Extract the [X, Y] coordinate from the center of the cell holding the provided text.  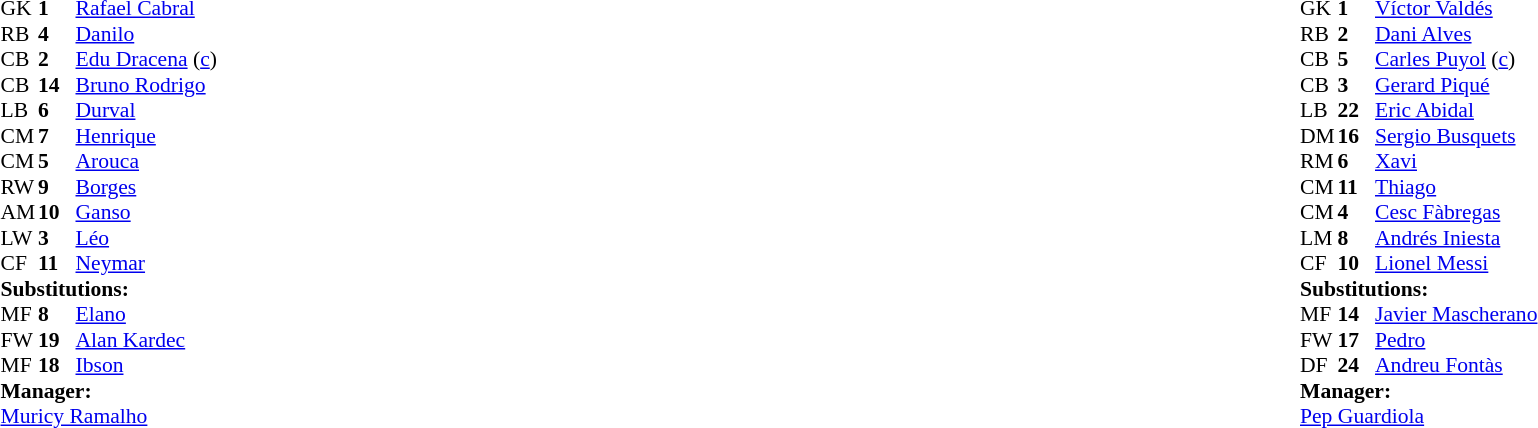
9 [57, 187]
LW [19, 238]
RM [1319, 161]
Neymar [146, 263]
Thiago [1456, 187]
Carles Puyol (c) [1456, 59]
19 [57, 340]
Eric Abidal [1456, 111]
Xavi [1456, 161]
Bruno Rodrigo [146, 85]
Cesc Fàbregas [1456, 213]
Gerard Piqué [1456, 85]
Arouca [146, 161]
Dani Alves [1456, 34]
DF [1319, 365]
Pedro [1456, 340]
Henrique [146, 136]
7 [57, 136]
16 [1357, 136]
17 [1357, 340]
Durval [146, 111]
Lionel Messi [1456, 263]
Elano [146, 315]
Sergio Busquets [1456, 136]
DM [1319, 136]
Edu Dracena (c) [146, 59]
Andreu Fontàs [1456, 365]
24 [1357, 365]
Borges [146, 187]
Danilo [146, 34]
Ganso [146, 213]
LM [1319, 238]
18 [57, 365]
Javier Mascherano [1456, 315]
Léo [146, 238]
Andrés Iniesta [1456, 238]
RW [19, 187]
AM [19, 213]
Alan Kardec [146, 340]
22 [1357, 111]
Ibson [146, 365]
